From the cell containing the given text, extract its center point as (x, y) coordinate. 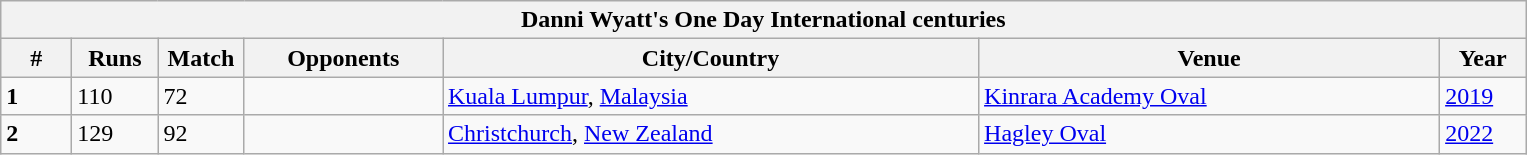
1 (36, 96)
Kinrara Academy Oval (1210, 96)
Opponents (344, 58)
# (36, 58)
72 (201, 96)
2 (36, 134)
Match (201, 58)
Kuala Lumpur, Malaysia (710, 96)
2022 (1483, 134)
City/Country (710, 58)
2019 (1483, 96)
Christchurch, New Zealand (710, 134)
Hagley Oval (1210, 134)
Runs (115, 58)
92 (201, 134)
110 (115, 96)
129 (115, 134)
Venue (1210, 58)
Year (1483, 58)
Danni Wyatt's One Day International centuries (764, 20)
